Pinpoint the cell where the given text exists, returning its [x, y] midpoint coordinate. 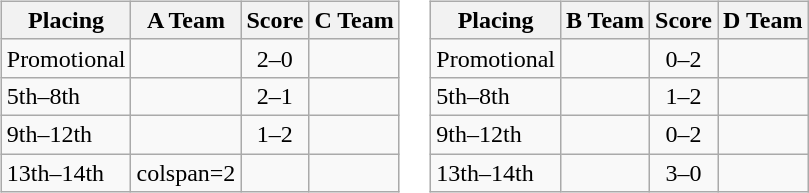
2–1 [275, 96]
colspan=2 [186, 173]
2–0 [275, 58]
A Team [186, 20]
C Team [354, 20]
B Team [604, 20]
D Team [763, 20]
3–0 [684, 173]
